Determine the (X, Y) coordinate at the center of the cell enclosing the given text.  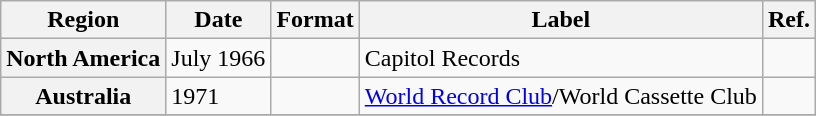
Australia (84, 96)
Label (560, 20)
Ref. (788, 20)
Date (218, 20)
Region (84, 20)
Format (315, 20)
World Record Club/World Cassette Club (560, 96)
Capitol Records (560, 58)
1971 (218, 96)
July 1966 (218, 58)
North America (84, 58)
